Capture the cell that displays the provided text and extract its (X, Y) central coordinate. 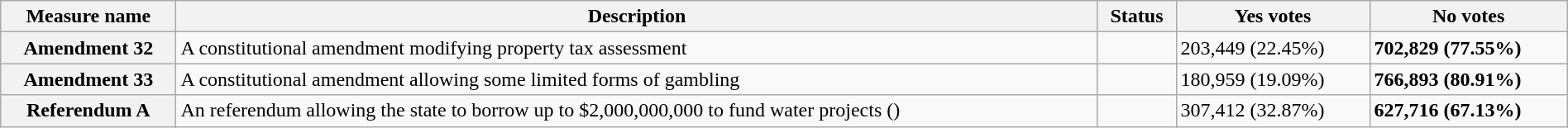
An referendum allowing the state to borrow up to $2,000,000,000 to fund water projects () (637, 111)
307,412 (32.87%) (1273, 111)
Amendment 33 (88, 79)
180,959 (19.09%) (1273, 79)
Referendum A (88, 111)
Amendment 32 (88, 48)
Status (1136, 17)
A constitutional amendment modifying property tax assessment (637, 48)
No votes (1469, 17)
Description (637, 17)
627,716 (67.13%) (1469, 111)
Yes votes (1273, 17)
766,893 (80.91%) (1469, 79)
Measure name (88, 17)
A constitutional amendment allowing some limited forms of gambling (637, 79)
702,829 (77.55%) (1469, 48)
203,449 (22.45%) (1273, 48)
